Output the [X, Y] coordinate of the center of the cell containing the given text.  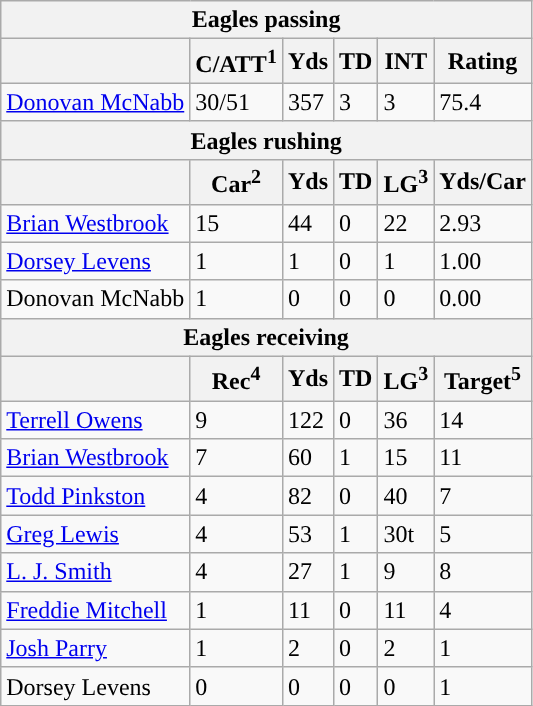
Terrell Owens [96, 420]
C/ATT1 [236, 62]
30/51 [236, 102]
1.00 [483, 261]
8 [483, 572]
Greg Lewis [96, 534]
0.00 [483, 299]
36 [406, 420]
75.4 [483, 102]
Rec4 [236, 378]
Yds/Car [483, 182]
44 [308, 223]
INT [406, 62]
Target5 [483, 378]
Rating [483, 62]
Eagles rushing [266, 140]
122 [308, 420]
Eagles passing [266, 20]
Eagles receiving [266, 337]
14 [483, 420]
Todd Pinkston [96, 496]
5 [483, 534]
27 [308, 572]
82 [308, 496]
357 [308, 102]
Car2 [236, 182]
22 [406, 223]
L. J. Smith [96, 572]
30t [406, 534]
60 [308, 458]
40 [406, 496]
Josh Parry [96, 648]
53 [308, 534]
2.93 [483, 223]
Freddie Mitchell [96, 610]
